Pinpoint the cell where the given text exists, returning its (X, Y) midpoint coordinate. 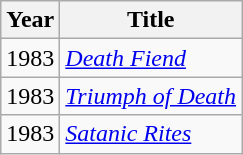
Death Fiend (151, 58)
Triumph of Death (151, 96)
Satanic Rites (151, 134)
Year (30, 20)
Title (151, 20)
